Extract the [x, y] coordinate from the center of the cell holding the provided text.  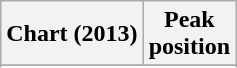
Chart (2013) [72, 34]
Peakposition [189, 34]
